From the cell containing the given text, extract its center point as (X, Y) coordinate. 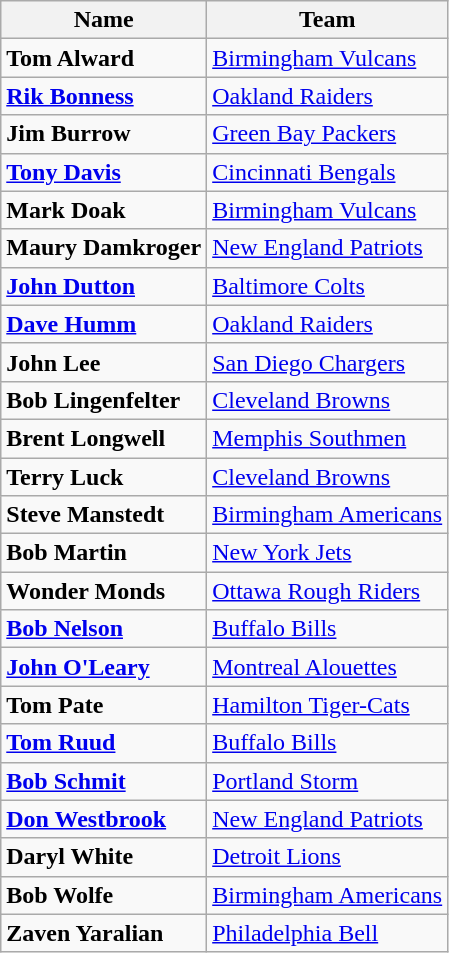
Bob Lingenfelter (104, 400)
Tom Ruud (104, 743)
Team (328, 20)
Jim Burrow (104, 134)
Bob Wolfe (104, 895)
Ottawa Rough Riders (328, 591)
John Lee (104, 362)
Baltimore Colts (328, 286)
Rik Bonness (104, 96)
Philadelphia Bell (328, 933)
Maury Damkroger (104, 248)
John O'Leary (104, 667)
Bob Schmit (104, 781)
Tom Pate (104, 705)
Hamilton Tiger-Cats (328, 705)
Cincinnati Bengals (328, 172)
Brent Longwell (104, 438)
Zaven Yaralian (104, 933)
Portland Storm (328, 781)
Montreal Alouettes (328, 667)
Daryl White (104, 857)
Name (104, 20)
New York Jets (328, 553)
Memphis Southmen (328, 438)
Mark Doak (104, 210)
Bob Martin (104, 553)
Green Bay Packers (328, 134)
John Dutton (104, 286)
Steve Manstedt (104, 515)
Tom Alward (104, 58)
Wonder Monds (104, 591)
Detroit Lions (328, 857)
Don Westbrook (104, 819)
Terry Luck (104, 477)
Bob Nelson (104, 629)
Tony Davis (104, 172)
San Diego Chargers (328, 362)
Dave Humm (104, 324)
